For the text-containing cell, return its midpoint in (x, y) coordinate format. 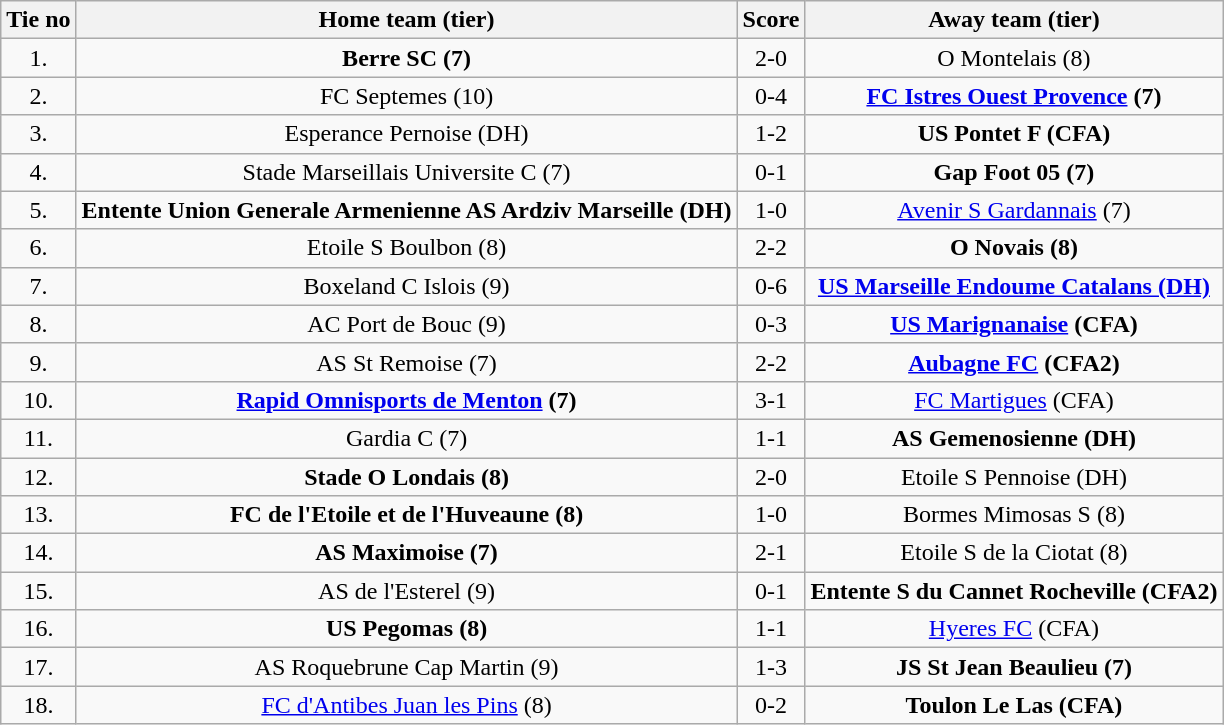
AS Roquebrune Cap Martin (9) (406, 667)
15. (38, 591)
13. (38, 515)
9. (38, 362)
Toulon Le Las (CFA) (1014, 705)
FC de l'Etoile et de l'Huveaune (8) (406, 515)
FC Martigues (CFA) (1014, 400)
6. (38, 248)
FC Istres Ouest Provence (7) (1014, 96)
Esperance Pernoise (DH) (406, 134)
Tie no (38, 20)
JS St Jean Beaulieu (7) (1014, 667)
Boxeland C Islois (9) (406, 286)
Aubagne FC (CFA2) (1014, 362)
Etoile S Pennoise (DH) (1014, 477)
0-6 (771, 286)
8. (38, 324)
FC Septemes (10) (406, 96)
1-2 (771, 134)
5. (38, 210)
4. (38, 172)
AS Maximoise (7) (406, 553)
Berre SC (7) (406, 58)
18. (38, 705)
US Pegomas (8) (406, 629)
17. (38, 667)
2-1 (771, 553)
Score (771, 20)
Entente S du Cannet Rocheville (CFA2) (1014, 591)
0-4 (771, 96)
Etoile S Boulbon (8) (406, 248)
Hyeres FC (CFA) (1014, 629)
Stade Marseillais Universite C (7) (406, 172)
Gardia C (7) (406, 438)
Bormes Mimosas S (8) (1014, 515)
AS de l'Esterel (9) (406, 591)
Etoile S de la Ciotat (8) (1014, 553)
7. (38, 286)
0-3 (771, 324)
2. (38, 96)
AS Gemenosienne (DH) (1014, 438)
US Pontet F (CFA) (1014, 134)
0-2 (771, 705)
Gap Foot 05 (7) (1014, 172)
Home team (tier) (406, 20)
12. (38, 477)
O Novais (8) (1014, 248)
16. (38, 629)
AC Port de Bouc (9) (406, 324)
US Marignanaise (CFA) (1014, 324)
Away team (tier) (1014, 20)
Avenir S Gardannais (7) (1014, 210)
1. (38, 58)
FC d'Antibes Juan les Pins (8) (406, 705)
O Montelais (8) (1014, 58)
14. (38, 553)
3. (38, 134)
10. (38, 400)
11. (38, 438)
AS St Remoise (7) (406, 362)
1-3 (771, 667)
Entente Union Generale Armenienne AS Ardziv Marseille (DH) (406, 210)
US Marseille Endoume Catalans (DH) (1014, 286)
Rapid Omnisports de Menton (7) (406, 400)
3-1 (771, 400)
Stade O Londais (8) (406, 477)
